Scan for the cell matching the given text and deliver its (x, y) coordinate at center. 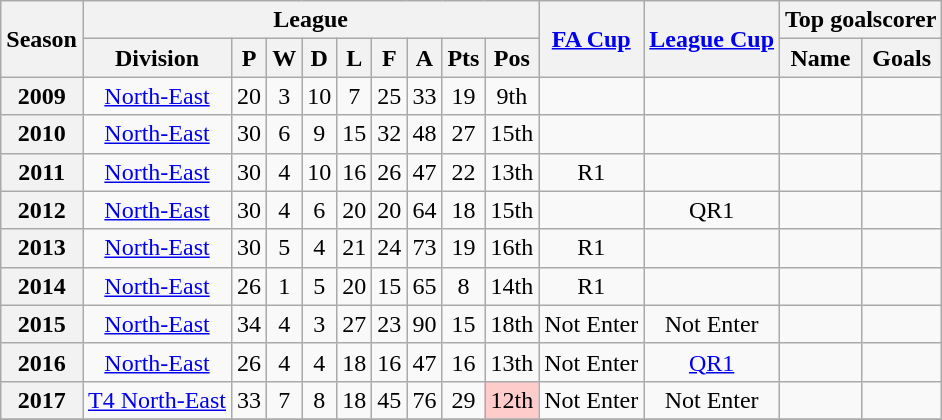
2009 (42, 96)
D (320, 58)
2014 (42, 286)
34 (250, 324)
65 (424, 286)
45 (390, 400)
9th (512, 96)
Name (821, 58)
T4 North-East (156, 400)
29 (464, 400)
48 (424, 134)
24 (390, 248)
W (284, 58)
2016 (42, 362)
L (354, 58)
90 (424, 324)
P (250, 58)
2017 (42, 400)
23 (390, 324)
64 (424, 210)
2013 (42, 248)
Top goalscorer (861, 20)
76 (424, 400)
14th (512, 286)
21 (354, 248)
Division (156, 58)
Pos (512, 58)
18th (512, 324)
2010 (42, 134)
Pts (464, 58)
2011 (42, 172)
A (424, 58)
1 (284, 286)
73 (424, 248)
2015 (42, 324)
25 (390, 96)
2012 (42, 210)
9 (320, 134)
F (390, 58)
Season (42, 39)
16th (512, 248)
32 (390, 134)
22 (464, 172)
FA Cup (592, 39)
12th (512, 400)
League Cup (712, 39)
League (310, 20)
Goals (901, 58)
